From the cell containing the given text, extract its center point as [x, y] coordinate. 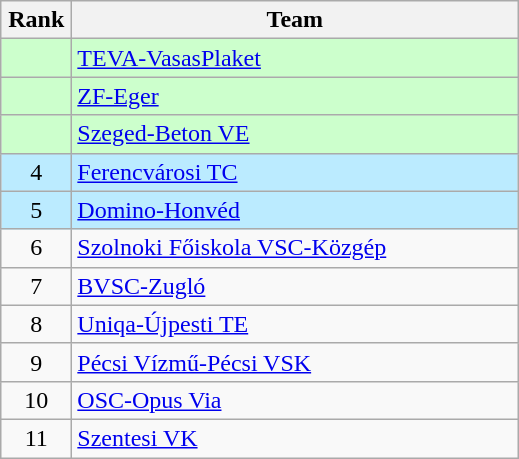
Team [295, 20]
6 [36, 248]
Domino-Honvéd [295, 210]
5 [36, 210]
10 [36, 400]
TEVA-VasasPlaket [295, 58]
Rank [36, 20]
Szentesi VK [295, 438]
8 [36, 324]
4 [36, 172]
11 [36, 438]
Uniqa-Újpesti TE [295, 324]
9 [36, 362]
Ferencvárosi TC [295, 172]
Szolnoki Főiskola VSC-Közgép [295, 248]
Szeged-Beton VE [295, 134]
BVSC-Zugló [295, 286]
Pécsi Vízmű-Pécsi VSK [295, 362]
OSC-Opus Via [295, 400]
ZF-Eger [295, 96]
7 [36, 286]
